Capture the cell that displays the provided text and extract its (X, Y) central coordinate. 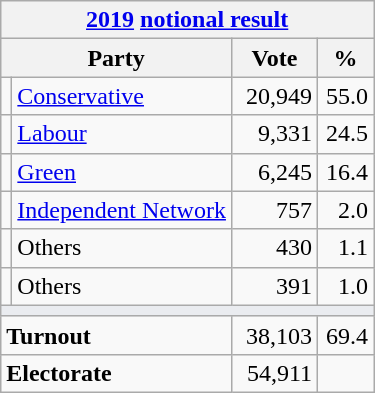
Green (122, 172)
391 (274, 286)
38,103 (274, 335)
Turnout (116, 335)
Vote (274, 58)
20,949 (274, 96)
Independent Network (122, 210)
2.0 (346, 210)
757 (274, 210)
Conservative (122, 96)
% (346, 58)
1.0 (346, 286)
6,245 (274, 172)
24.5 (346, 134)
2019 notional result (188, 20)
Labour (122, 134)
Electorate (116, 373)
9,331 (274, 134)
55.0 (346, 96)
1.1 (346, 248)
54,911 (274, 373)
Party (116, 58)
430 (274, 248)
16.4 (346, 172)
69.4 (346, 335)
